Search for the cell housing the specified text and yield its [X, Y] center coordinate. 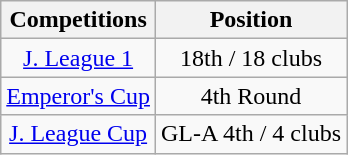
GL-A 4th / 4 clubs [250, 134]
Position [250, 20]
18th / 18 clubs [250, 58]
Emperor's Cup [78, 96]
4th Round [250, 96]
J. League 1 [78, 58]
J. League Cup [78, 134]
Competitions [78, 20]
